For the text-containing cell, return its midpoint in (x, y) coordinate format. 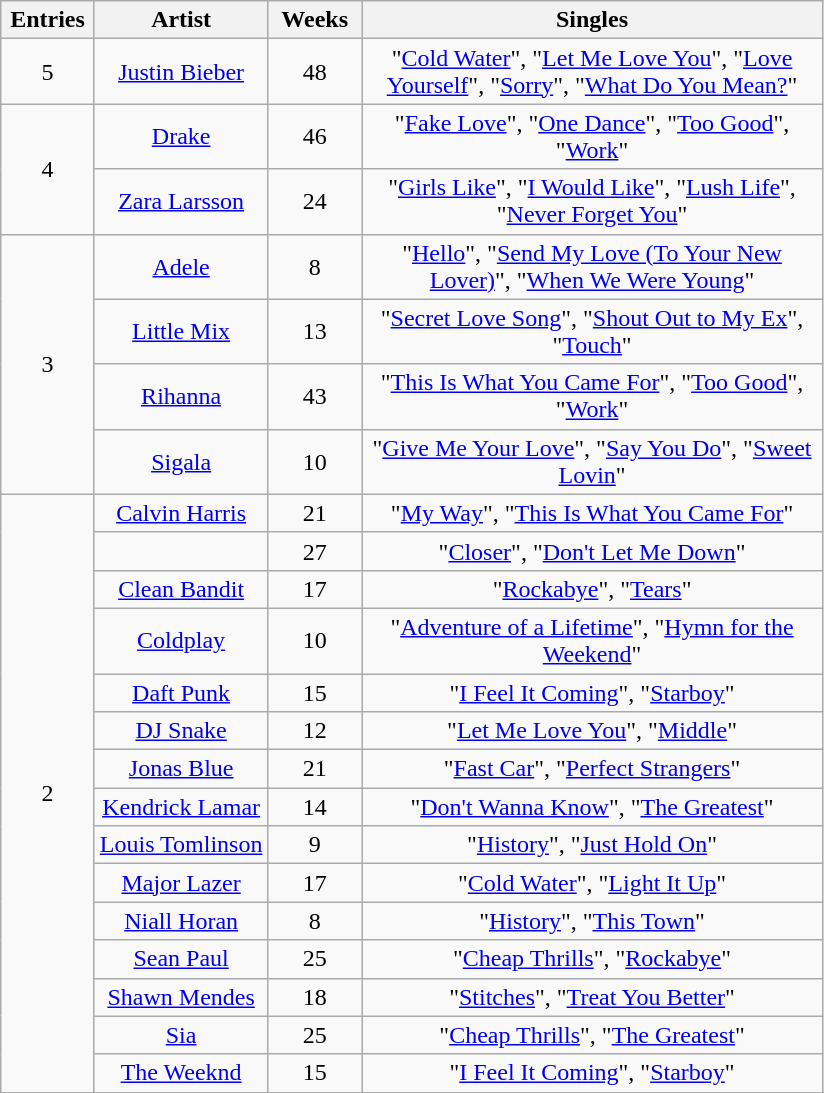
"Fast Car", "Perfect Strangers" (592, 769)
"Rockabye", "Tears" (592, 589)
"Girls Like", "I Would Like", "Lush Life", "Never Forget You" (592, 202)
5 (48, 72)
Adele (181, 266)
Louis Tomlinson (181, 845)
"Cold Water", "Light It Up" (592, 883)
3 (48, 364)
Major Lazer (181, 883)
Sigala (181, 462)
Singles (592, 20)
Coldplay (181, 640)
DJ Snake (181, 731)
"Stitches", "Treat You Better" (592, 997)
"Cheap Thrills", "The Greatest" (592, 1035)
Justin Bieber (181, 72)
"Cold Water", "Let Me Love You", "Love Yourself", "Sorry", "What Do You Mean?" (592, 72)
Entries (48, 20)
"My Way", "This Is What You Came For" (592, 513)
"Give Me Your Love", "Say You Do", "Sweet Lovin" (592, 462)
Zara Larsson (181, 202)
"Closer", "Don't Let Me Down" (592, 551)
Little Mix (181, 332)
Drake (181, 136)
"Adventure of a Lifetime", "Hymn for the Weekend" (592, 640)
18 (315, 997)
Sean Paul (181, 959)
Rihanna (181, 396)
"Let Me Love You", "Middle" (592, 731)
"Hello", "Send My Love (To Your New Lover)", "When We Were Young" (592, 266)
24 (315, 202)
"Fake Love", "One Dance", "Too Good", "Work" (592, 136)
4 (48, 169)
Clean Bandit (181, 589)
2 (48, 793)
12 (315, 731)
13 (315, 332)
"Don't Wanna Know", "The Greatest" (592, 807)
43 (315, 396)
"History", "This Town" (592, 921)
Jonas Blue (181, 769)
Daft Punk (181, 693)
"History", "Just Hold On" (592, 845)
"This Is What You Came For", "Too Good", "Work" (592, 396)
9 (315, 845)
The Weeknd (181, 1073)
48 (315, 72)
Niall Horan (181, 921)
"Secret Love Song", "Shout Out to My Ex", "Touch" (592, 332)
Sia (181, 1035)
Calvin Harris (181, 513)
27 (315, 551)
14 (315, 807)
"Cheap Thrills", "Rockabye" (592, 959)
Weeks (315, 20)
46 (315, 136)
Artist (181, 20)
Shawn Mendes (181, 997)
Kendrick Lamar (181, 807)
